Extract the (X, Y) coordinate from the center of the cell holding the provided text.  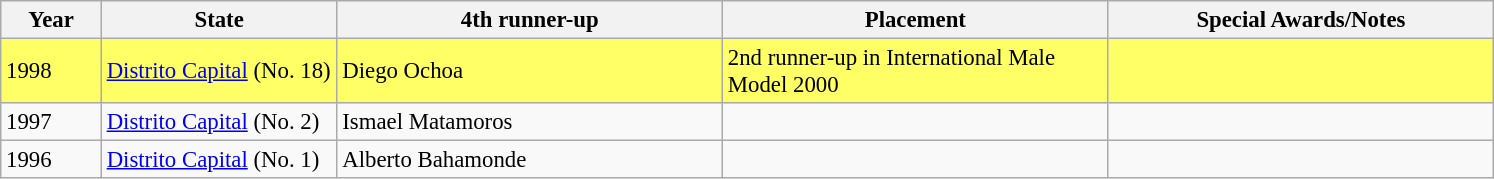
2nd runner-up in International Male Model 2000 (916, 72)
Placement (916, 20)
Ismael Matamoros (530, 122)
Year (52, 20)
1997 (52, 122)
1996 (52, 160)
Distrito Capital (No. 2) (219, 122)
State (219, 20)
4th runner-up (530, 20)
Distrito Capital (No. 18) (219, 72)
Special Awards/Notes (1301, 20)
Diego Ochoa (530, 72)
1998 (52, 72)
Distrito Capital (No. 1) (219, 160)
Alberto Bahamonde (530, 160)
